Output the (x, y) coordinate of the center of the cell containing the given text.  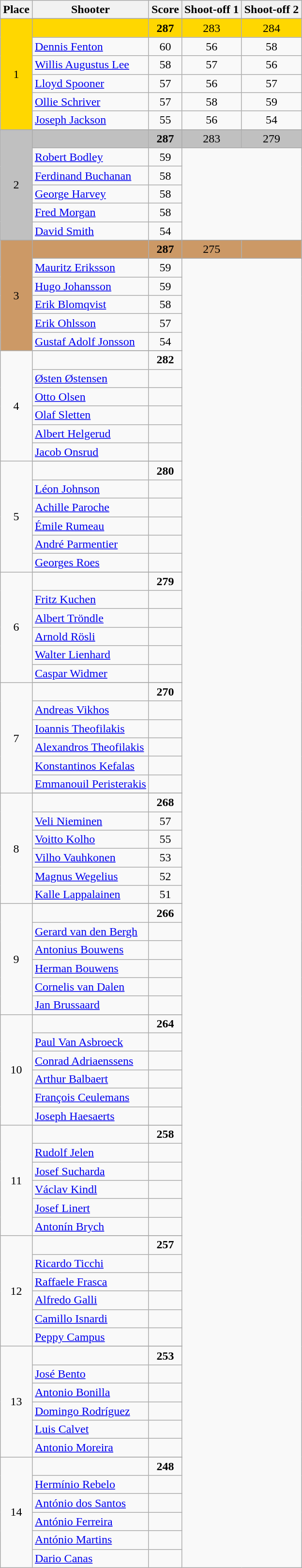
Ricardo Ticchi (90, 1263)
Lloyd Spooner (90, 83)
Paul Van Asbroeck (90, 1042)
9 (16, 959)
Albert Tröndle (90, 618)
Robert Bodley (90, 157)
7 (16, 738)
André Parmentier (90, 544)
Domingo Rodríguez (90, 1411)
1 (16, 74)
David Smith (90, 231)
George Harvey (90, 194)
5 (16, 516)
Antonius Bouwens (90, 950)
6 (16, 627)
4 (16, 406)
Antonín Brych (90, 1226)
Antonio Bonilla (90, 1392)
10 (16, 1070)
Place (16, 10)
2 (16, 185)
268 (165, 802)
Score (165, 10)
Josef Linert (90, 1208)
Hugo Johansson (90, 286)
257 (165, 1245)
Alfredo Galli (90, 1300)
266 (165, 913)
Jacob Onsrud (90, 452)
282 (165, 360)
Magnus Wegelius (90, 876)
248 (165, 1466)
Léon Johnson (90, 489)
Gerard van den Bergh (90, 931)
284 (272, 28)
Achille Paroche (90, 507)
Camillo Isnardi (90, 1319)
António Ferreira (90, 1521)
51 (165, 895)
Conrad Adriaenssens (90, 1060)
Georges Roes (90, 563)
António dos Santos (90, 1503)
Veli Nieminen (90, 821)
Erik Blomqvist (90, 305)
60 (165, 47)
Caspar Widmer (90, 673)
Joseph Haesaerts (90, 1116)
Vilho Vauhkonen (90, 858)
Andreas Vikhos (90, 710)
8 (16, 848)
Willis Augustus Lee (90, 65)
270 (165, 692)
Walter Lienhard (90, 655)
António Martins (90, 1540)
280 (165, 470)
14 (16, 1512)
Dario Canas (90, 1558)
Jan Brussaard (90, 1005)
Herman Bouwens (90, 968)
Josef Sucharda (90, 1171)
Østen Østensen (90, 378)
253 (165, 1355)
Albert Helgerud (90, 434)
Alexandros Theofilakis (90, 747)
3 (16, 295)
Peppy Campus (90, 1337)
Otto Olsen (90, 397)
53 (165, 858)
264 (165, 1024)
Konstantinos Kefalas (90, 765)
Mauritz Eriksson (90, 268)
Hermínio Rebelo (90, 1485)
Václav Kindl (90, 1190)
Voitto Kolho (90, 839)
Erik Ohlsson (90, 323)
Cornelis van Dalen (90, 987)
François Ceulemans (90, 1097)
Shoot-off 1 (211, 10)
Fred Morgan (90, 212)
Gustaf Adolf Jonsson (90, 342)
Arnold Rösli (90, 637)
Olaf Sletten (90, 415)
Arthur Balbaert (90, 1079)
275 (211, 249)
Shoot-off 2 (272, 10)
Ioannis Theofilakis (90, 729)
Emmanouil Peristerakis (90, 784)
11 (16, 1180)
Ollie Schriver (90, 102)
Fritz Kuchen (90, 600)
Antonio Moreira (90, 1448)
13 (16, 1401)
12 (16, 1291)
52 (165, 876)
José Bento (90, 1374)
Joseph Jackson (90, 120)
Rudolf Jelen (90, 1153)
Ferdinand Buchanan (90, 175)
Émile Rumeau (90, 526)
Dennis Fenton (90, 47)
Shooter (90, 10)
Raffaele Frasca (90, 1282)
258 (165, 1134)
Kalle Lappalainen (90, 895)
Luis Calvet (90, 1429)
